From the cell containing the given text, extract its center point as (X, Y) coordinate. 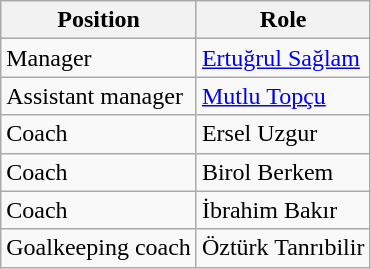
Assistant manager (99, 96)
Position (99, 20)
Manager (99, 58)
İbrahim Bakır (283, 210)
Birol Berkem (283, 172)
Ersel Uzgur (283, 134)
Öztürk Tanrıbilir (283, 248)
Goalkeeping coach (99, 248)
Mutlu Topçu (283, 96)
Role (283, 20)
Ertuğrul Sağlam (283, 58)
